Provide the [X, Y] coordinate of the cell's center where the given text is located.  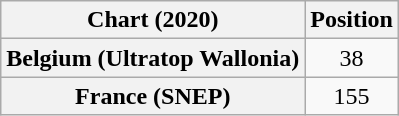
Belgium (Ultratop Wallonia) [153, 58]
155 [352, 96]
Position [352, 20]
38 [352, 58]
Chart (2020) [153, 20]
France (SNEP) [153, 96]
